Pinpoint the cell where the given text exists, returning its (x, y) midpoint coordinate. 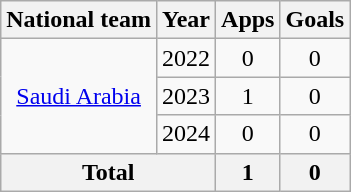
2023 (186, 96)
Apps (248, 20)
Total (108, 172)
Year (186, 20)
National team (79, 20)
Goals (315, 20)
Saudi Arabia (79, 96)
2022 (186, 58)
2024 (186, 134)
